Return the [X, Y] coordinate for the center point of the cell that contains the specified text.  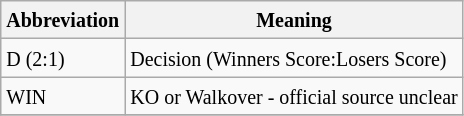
Meaning [294, 20]
Decision (Winners Score:Losers Score) [294, 58]
WIN [63, 96]
KO or Walkover - official source unclear [294, 96]
D (2:1) [63, 58]
Abbreviation [63, 20]
